From the cell containing the given text, extract its center point as [X, Y] coordinate. 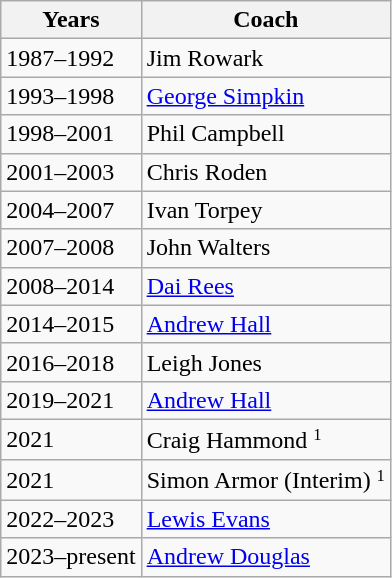
Lewis Evans [266, 519]
Chris Roden [266, 172]
2022–2023 [71, 519]
Dai Rees [266, 286]
Phil Campbell [266, 134]
2004–2007 [71, 210]
1993–1998 [71, 96]
Years [71, 20]
1987–1992 [71, 58]
2019–2021 [71, 400]
Craig Hammond 1 [266, 439]
2007–2008 [71, 248]
Leigh Jones [266, 362]
2023–present [71, 557]
1998–2001 [71, 134]
Simon Armor (Interim) 1 [266, 480]
2014–2015 [71, 324]
Andrew Douglas [266, 557]
Coach [266, 20]
Jim Rowark [266, 58]
John Walters [266, 248]
2001–2003 [71, 172]
George Simpkin [266, 96]
Ivan Torpey [266, 210]
2008–2014 [71, 286]
2016–2018 [71, 362]
